Extract the (x, y) coordinate from the center of the cell holding the provided text.  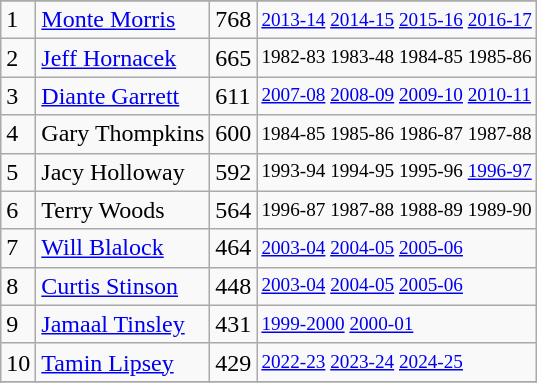
3 (18, 96)
2013-14 2014-15 2015-16 2016-17 (396, 20)
429 (234, 362)
Will Blalock (123, 248)
Gary Thompkins (123, 134)
600 (234, 134)
448 (234, 286)
2 (18, 58)
464 (234, 248)
Terry Woods (123, 210)
1982-83 1983-48 1984-85 1985-86 (396, 58)
1 (18, 20)
4 (18, 134)
1984-85 1985-86 1986-87 1987-88 (396, 134)
2022-23 2023-24 2024-25 (396, 362)
Jeff Hornacek (123, 58)
665 (234, 58)
5 (18, 172)
9 (18, 324)
Tamin Lipsey (123, 362)
6 (18, 210)
Jamaal Tinsley (123, 324)
7 (18, 248)
431 (234, 324)
592 (234, 172)
768 (234, 20)
1996-87 1987-88 1988-89 1989-90 (396, 210)
Diante Garrett (123, 96)
10 (18, 362)
611 (234, 96)
Jacy Holloway (123, 172)
1999-2000 2000-01 (396, 324)
8 (18, 286)
Curtis Stinson (123, 286)
564 (234, 210)
Monte Morris (123, 20)
1993-94 1994-95 1995-96 1996-97 (396, 172)
2007-08 2008-09 2009-10 2010-11 (396, 96)
